Extract the [X, Y] coordinate from the center of the cell holding the provided text.  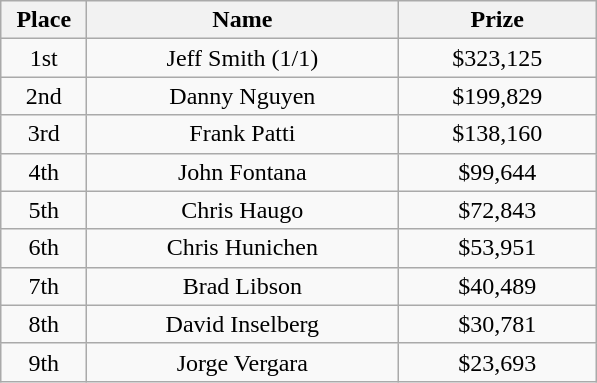
John Fontana [242, 172]
Chris Haugo [242, 210]
$23,693 [498, 362]
$40,489 [498, 286]
Frank Patti [242, 134]
$199,829 [498, 96]
$53,951 [498, 248]
4th [44, 172]
Jeff Smith (1/1) [242, 58]
7th [44, 286]
6th [44, 248]
$323,125 [498, 58]
$30,781 [498, 324]
Chris Hunichen [242, 248]
$72,843 [498, 210]
Jorge Vergara [242, 362]
Place [44, 20]
$99,644 [498, 172]
2nd [44, 96]
David Inselberg [242, 324]
Brad Libson [242, 286]
Name [242, 20]
5th [44, 210]
Danny Nguyen [242, 96]
Prize [498, 20]
9th [44, 362]
$138,160 [498, 134]
1st [44, 58]
8th [44, 324]
3rd [44, 134]
